Capture the cell that displays the provided text and extract its (x, y) central coordinate. 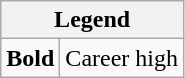
Legend (92, 20)
Career high (122, 58)
Bold (30, 58)
